Pinpoint the cell where the given text exists, returning its (X, Y) midpoint coordinate. 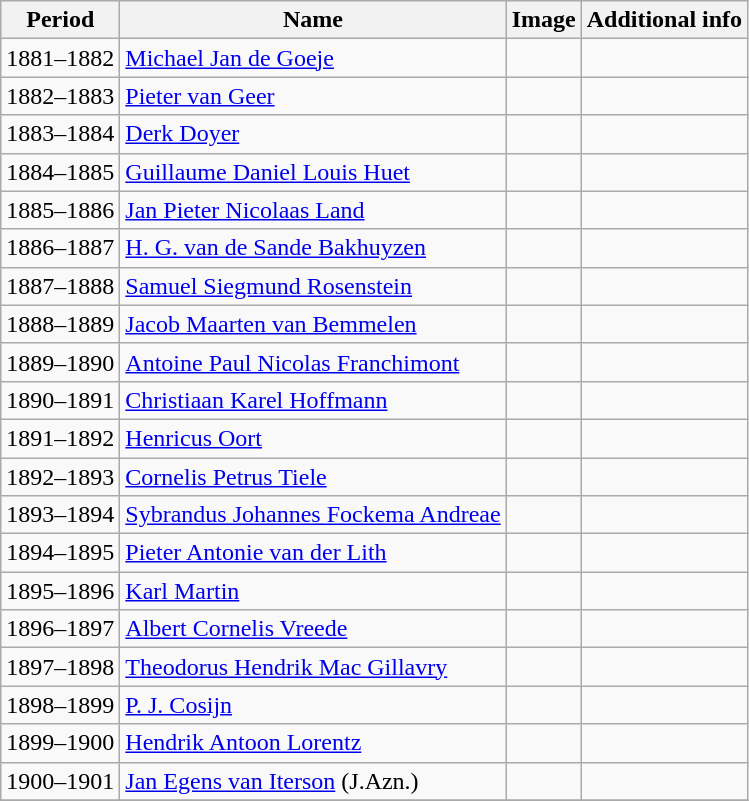
Albert Cornelis Vreede (313, 629)
Image (544, 20)
Christiaan Karel Hoffmann (313, 400)
1897–1898 (60, 667)
Pieter van Geer (313, 96)
Hendrik Antoon Lorentz (313, 743)
1899–1900 (60, 743)
Guillaume Daniel Louis Huet (313, 172)
1885–1886 (60, 210)
Pieter Antonie van der Lith (313, 553)
Jan Egens van Iterson (J.Azn.) (313, 781)
Jan Pieter Nicolaas Land (313, 210)
Samuel Siegmund Rosenstein (313, 286)
Michael Jan de Goeje (313, 58)
1898–1899 (60, 705)
1883–1884 (60, 134)
Karl Martin (313, 591)
1886–1887 (60, 248)
1894–1895 (60, 553)
1889–1890 (60, 362)
Henricus Oort (313, 438)
Name (313, 20)
1896–1897 (60, 629)
1891–1892 (60, 438)
Period (60, 20)
1887–1888 (60, 286)
Theodorus Hendrik Mac Gillavry (313, 667)
1890–1891 (60, 400)
H. G. van de Sande Bakhuyzen (313, 248)
1892–1893 (60, 477)
Cornelis Petrus Tiele (313, 477)
1882–1883 (60, 96)
1881–1882 (60, 58)
Antoine Paul Nicolas Franchimont (313, 362)
P. J. Cosijn (313, 705)
Derk Doyer (313, 134)
1900–1901 (60, 781)
1884–1885 (60, 172)
Additional info (664, 20)
1893–1894 (60, 515)
1895–1896 (60, 591)
Jacob Maarten van Bemmelen (313, 324)
Sybrandus Johannes Fockema Andreae (313, 515)
1888–1889 (60, 324)
